Pinpoint the cell where the given text exists, returning its (x, y) midpoint coordinate. 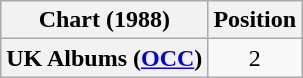
Chart (1988) (104, 20)
Position (255, 20)
2 (255, 58)
UK Albums (OCC) (104, 58)
